Provide the (x, y) coordinate of the cell's center where the given text is located.  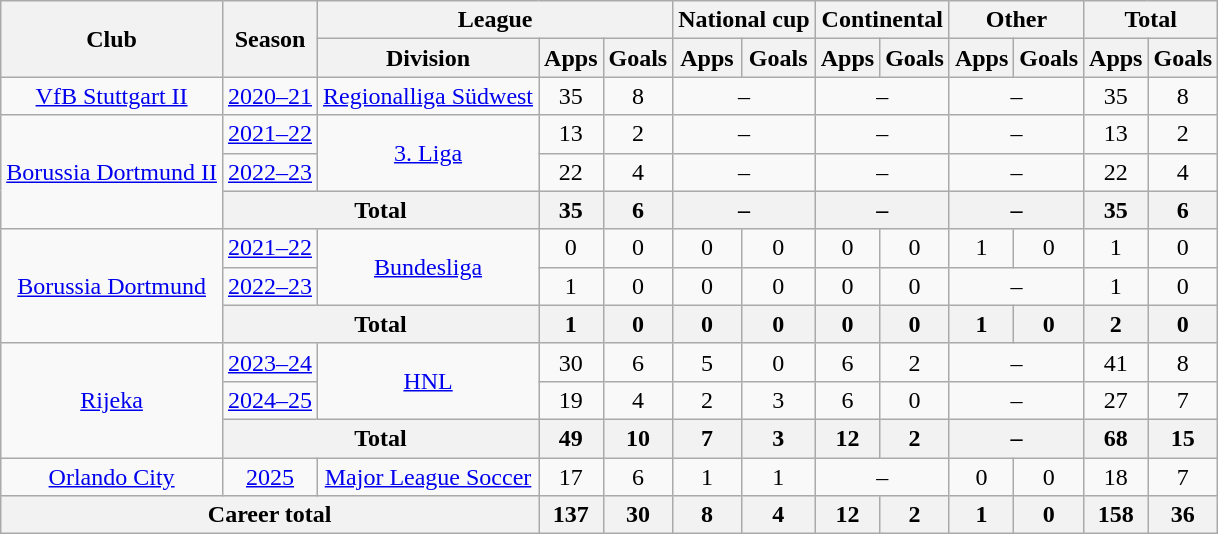
18 (1116, 477)
Division (428, 58)
2023–24 (270, 362)
National cup (744, 20)
2024–25 (270, 400)
Regionalliga Südwest (428, 96)
Rijeka (112, 400)
Season (270, 39)
15 (1183, 438)
2025 (270, 477)
5 (707, 362)
36 (1183, 515)
3. Liga (428, 153)
VfB Stuttgart II (112, 96)
41 (1116, 362)
Bundesliga (428, 267)
68 (1116, 438)
HNL (428, 381)
League (496, 20)
137 (571, 515)
10 (638, 438)
Career total (270, 515)
19 (571, 400)
27 (1116, 400)
Orlando City (112, 477)
Borussia Dortmund (112, 286)
Major League Soccer (428, 477)
17 (571, 477)
Continental (882, 20)
158 (1116, 515)
49 (571, 438)
Other (1016, 20)
Borussia Dortmund II (112, 172)
Club (112, 39)
2020–21 (270, 96)
